Extract the [x, y] coordinate from the center of the cell holding the provided text.  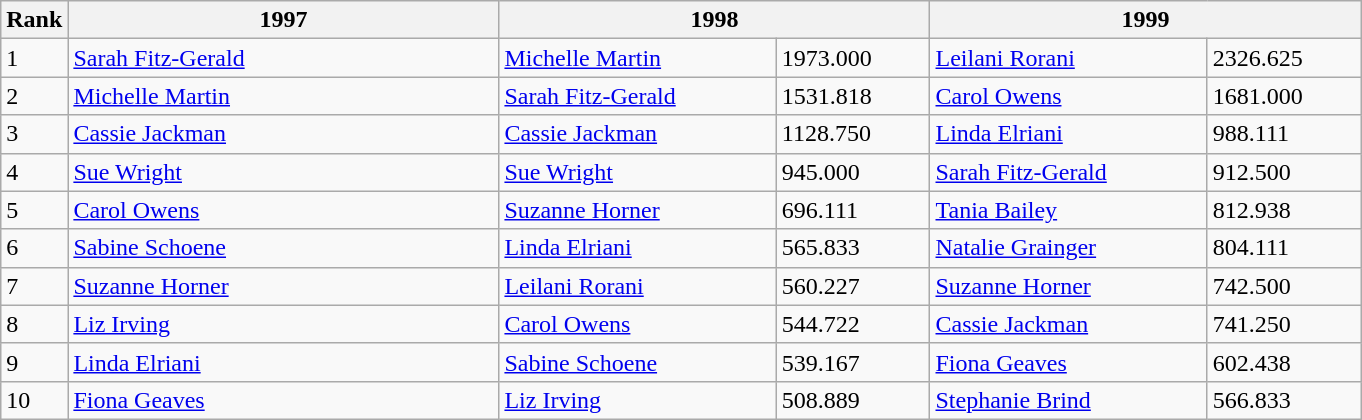
2 [34, 96]
1998 [714, 20]
508.889 [853, 400]
1 [34, 58]
2326.625 [1284, 58]
Tania Bailey [1068, 210]
1997 [284, 20]
9 [34, 362]
1681.000 [1284, 96]
1128.750 [853, 134]
7 [34, 286]
560.227 [853, 286]
1999 [1146, 20]
696.111 [853, 210]
8 [34, 324]
742.500 [1284, 286]
6 [34, 248]
544.722 [853, 324]
4 [34, 172]
945.000 [853, 172]
804.111 [1284, 248]
988.111 [1284, 134]
10 [34, 400]
539.167 [853, 362]
Rank [34, 20]
Stephanie Brind [1068, 400]
741.250 [1284, 324]
Natalie Grainger [1068, 248]
5 [34, 210]
566.833 [1284, 400]
3 [34, 134]
812.938 [1284, 210]
912.500 [1284, 172]
565.833 [853, 248]
602.438 [1284, 362]
1531.818 [853, 96]
1973.000 [853, 58]
